Return [X, Y] of the center of cell containing provided text 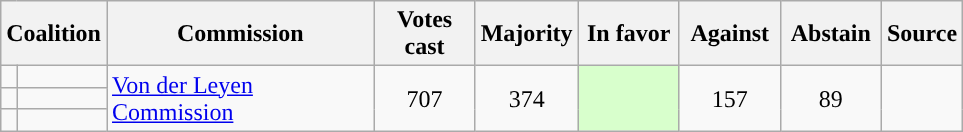
Coalition [54, 34]
Votes cast [424, 34]
707 [424, 98]
Source [922, 34]
Against [730, 34]
Von der Leyen Commission [240, 98]
157 [730, 98]
89 [830, 98]
Commission [240, 34]
Abstain [830, 34]
Majority [526, 34]
374 [526, 98]
In favor [628, 34]
